Output the [x, y] coordinate of the center of the cell containing the given text.  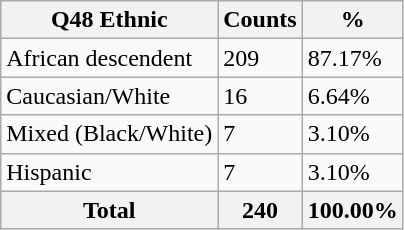
Counts [260, 20]
100.00% [352, 210]
Q48 Ethnic [110, 20]
Total [110, 210]
Hispanic [110, 172]
Caucasian/White [110, 96]
African descendent [110, 58]
240 [260, 210]
% [352, 20]
87.17% [352, 58]
16 [260, 96]
6.64% [352, 96]
Mixed (Black/White) [110, 134]
209 [260, 58]
